Return the [x, y] coordinate for the center point of the cell that contains the specified text.  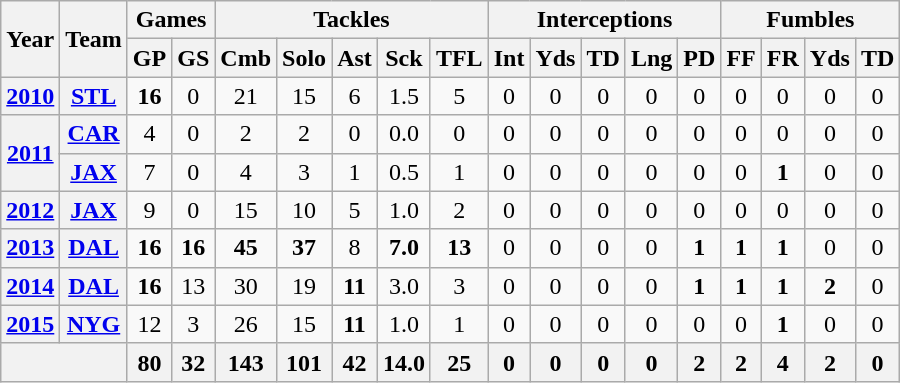
8 [355, 248]
1.5 [404, 96]
Solo [304, 58]
FF [741, 58]
Tackles [352, 20]
3.0 [404, 286]
Ast [355, 58]
2012 [30, 210]
21 [246, 96]
0.5 [404, 172]
7.0 [404, 248]
Int [509, 58]
FR [782, 58]
2010 [30, 96]
42 [355, 362]
7 [149, 172]
10 [304, 210]
NYG [94, 324]
TFL [459, 58]
GP [149, 58]
45 [246, 248]
2011 [30, 153]
Interceptions [604, 20]
CAR [94, 134]
PD [700, 58]
GS [194, 58]
0.0 [404, 134]
Year [30, 39]
Games [170, 20]
Sck [404, 58]
6 [355, 96]
12 [149, 324]
37 [304, 248]
80 [149, 362]
19 [304, 286]
2013 [30, 248]
STL [94, 96]
25 [459, 362]
14.0 [404, 362]
30 [246, 286]
2014 [30, 286]
26 [246, 324]
Cmb [246, 58]
Team [94, 39]
2015 [30, 324]
101 [304, 362]
Fumbles [810, 20]
9 [149, 210]
Lng [651, 58]
32 [194, 362]
143 [246, 362]
